Search for the cell housing the specified text and yield its [X, Y] center coordinate. 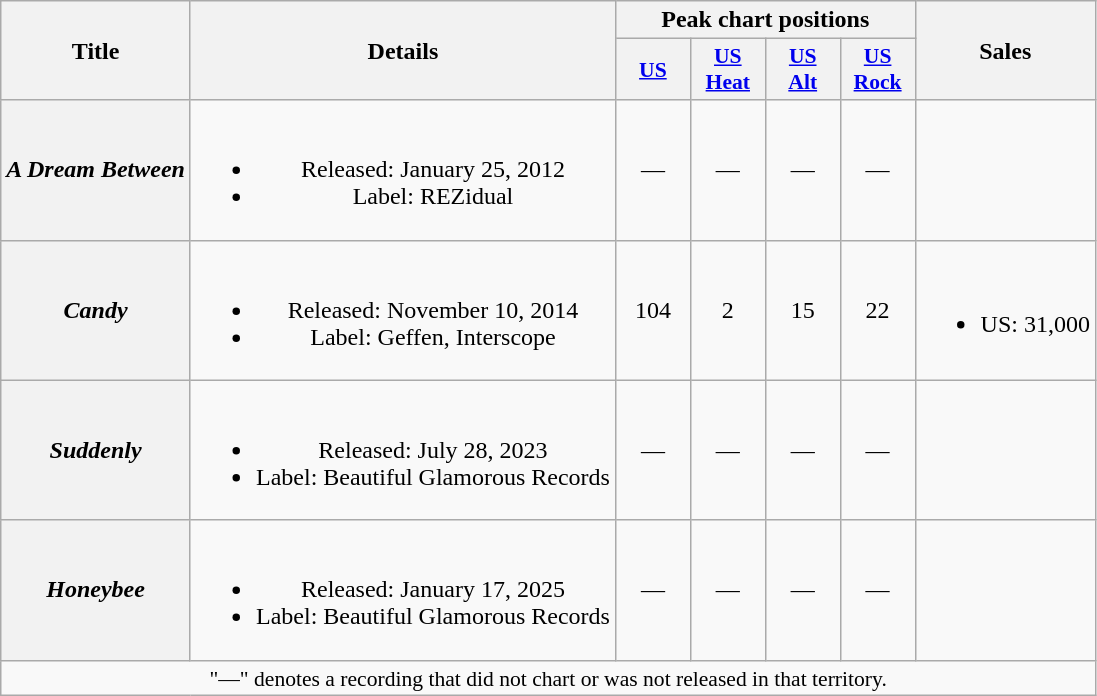
Released: November 10, 2014Label: Geffen, Interscope [402, 310]
US [652, 70]
Title [96, 50]
Suddenly [96, 450]
2 [728, 310]
A Dream Between [96, 170]
22 [878, 310]
USRock [878, 70]
Released: January 17, 2025Label: Beautiful Glamorous Records [402, 590]
"—" denotes a recording that did not chart or was not released in that territory. [548, 678]
Sales [1005, 50]
USAlt [802, 70]
Honeybee [96, 590]
Details [402, 50]
Candy [96, 310]
Peak chart positions [765, 20]
15 [802, 310]
US: 31,000 [1005, 310]
USHeat [728, 70]
104 [652, 310]
Released: January 25, 2012Label: REZidual [402, 170]
Released: July 28, 2023Label: Beautiful Glamorous Records [402, 450]
